Scan for the cell matching the given text and deliver its (X, Y) coordinate at center. 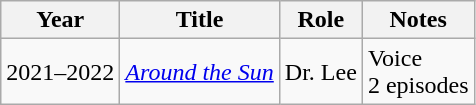
2021–2022 (60, 72)
Year (60, 20)
Voice2 episodes (418, 72)
Role (320, 20)
Dr. Lee (320, 72)
Title (200, 20)
Around the Sun (200, 72)
Notes (418, 20)
